Pinpoint the cell where the given text exists, returning its (x, y) midpoint coordinate. 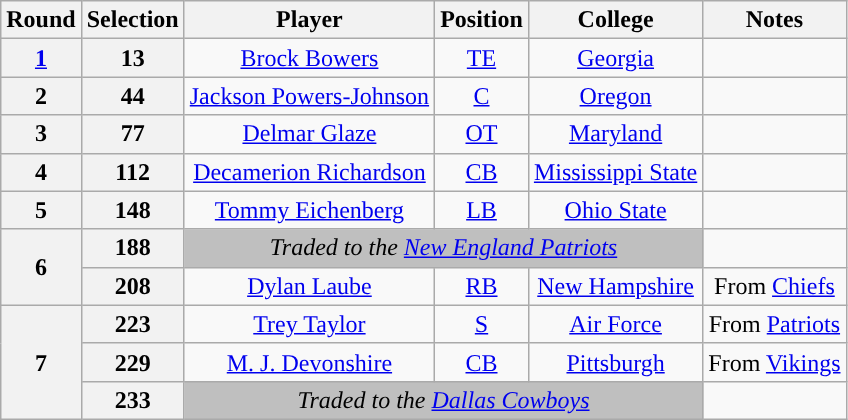
Notes (774, 20)
Selection (132, 20)
Pittsburgh (615, 362)
1 (41, 58)
Oregon (615, 96)
Tommy Eichenberg (309, 210)
Position (482, 20)
M. J. Devonshire (309, 362)
Georgia (615, 58)
5 (41, 210)
College (615, 20)
3 (41, 134)
2 (41, 96)
From Chiefs (774, 286)
6 (41, 267)
4 (41, 172)
Ohio State (615, 210)
44 (132, 96)
7 (41, 362)
S (482, 324)
Delmar Glaze (309, 134)
77 (132, 134)
223 (132, 324)
Mississippi State (615, 172)
Trey Taylor (309, 324)
LB (482, 210)
OT (482, 134)
Decamerion Richardson (309, 172)
188 (132, 248)
148 (132, 210)
Air Force (615, 324)
Jackson Powers-Johnson (309, 96)
229 (132, 362)
233 (132, 400)
New Hampshire (615, 286)
From Vikings (774, 362)
Brock Bowers (309, 58)
C (482, 96)
112 (132, 172)
Traded to the New England Patriots (444, 248)
From Patriots (774, 324)
13 (132, 58)
Traded to the Dallas Cowboys (444, 400)
TE (482, 58)
208 (132, 286)
RB (482, 286)
Maryland (615, 134)
Round (41, 20)
Dylan Laube (309, 286)
Player (309, 20)
